Identify which cell holds the provided text, then report its (X, Y) central coordinate. 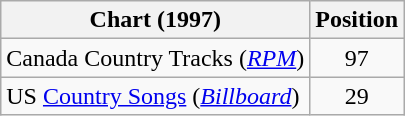
Canada Country Tracks (RPM) (156, 58)
US Country Songs (Billboard) (156, 96)
Position (357, 20)
Chart (1997) (156, 20)
29 (357, 96)
97 (357, 58)
